Capture the cell that displays the provided text and extract its [x, y] central coordinate. 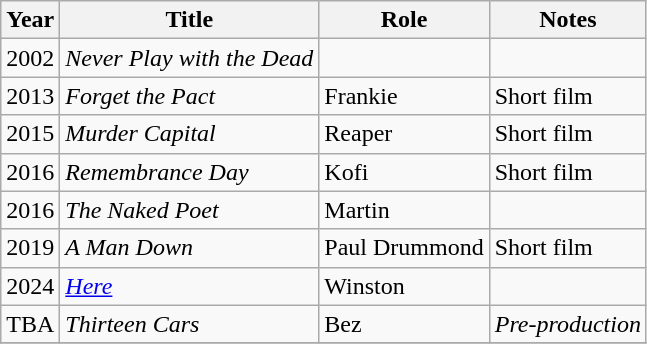
A Man Down [190, 248]
Notes [568, 20]
TBA [30, 324]
Frankie [404, 96]
Never Play with the Dead [190, 58]
Murder Capital [190, 134]
Here [190, 286]
Paul Drummond [404, 248]
Forget the Pact [190, 96]
Role [404, 20]
2024 [30, 286]
The Naked Poet [190, 210]
2002 [30, 58]
Title [190, 20]
Kofi [404, 172]
Winston [404, 286]
Reaper [404, 134]
Thirteen Cars [190, 324]
2013 [30, 96]
2019 [30, 248]
Year [30, 20]
2015 [30, 134]
Martin [404, 210]
Bez [404, 324]
Pre-production [568, 324]
Remembrance Day [190, 172]
